Pinpoint the cell where the given text exists, returning its [x, y] midpoint coordinate. 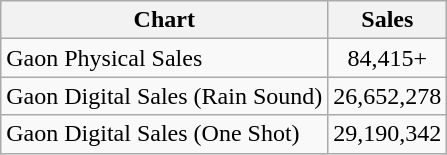
26,652,278 [388, 96]
Chart [164, 20]
29,190,342 [388, 134]
Sales [388, 20]
Gaon Physical Sales [164, 58]
Gaon Digital Sales (One Shot) [164, 134]
84,415+ [388, 58]
Gaon Digital Sales (Rain Sound) [164, 96]
